Search for the cell housing the specified text and yield its [X, Y] center coordinate. 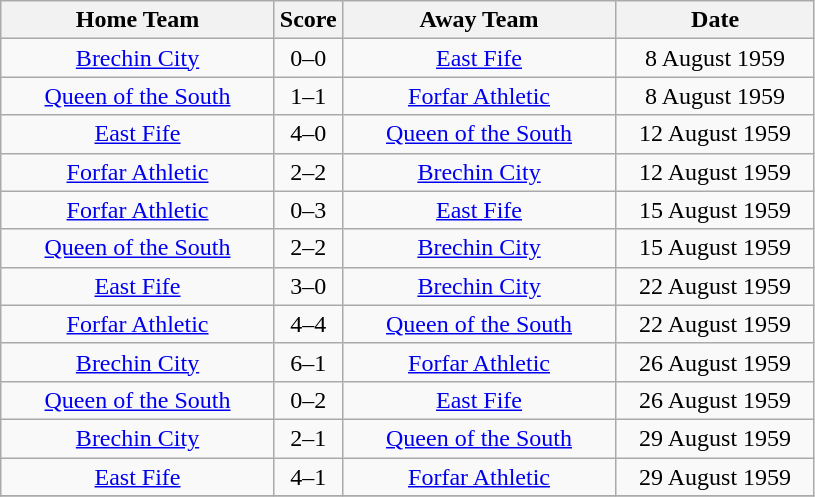
4–4 [308, 324]
Home Team [138, 20]
6–1 [308, 362]
2–1 [308, 438]
Score [308, 20]
0–0 [308, 58]
4–0 [308, 134]
4–1 [308, 477]
3–0 [308, 286]
Away Team [479, 20]
0–2 [308, 400]
Date [716, 20]
1–1 [308, 96]
0–3 [308, 210]
